Identify which cell holds the provided text, then report its [X, Y] central coordinate. 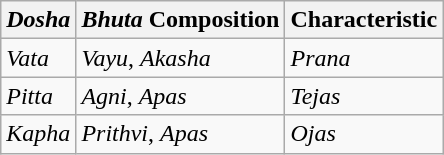
Pitta [38, 96]
Ojas [364, 134]
Kapha [38, 134]
Characteristic [364, 20]
Vayu, Akasha [180, 58]
Agni, Apas [180, 96]
Prana [364, 58]
Bhuta Composition [180, 20]
Vata [38, 58]
Prithvi, Apas [180, 134]
Dosha [38, 20]
Tejas [364, 96]
